Return the (X, Y) coordinate for the center point of the cell that contains the specified text.  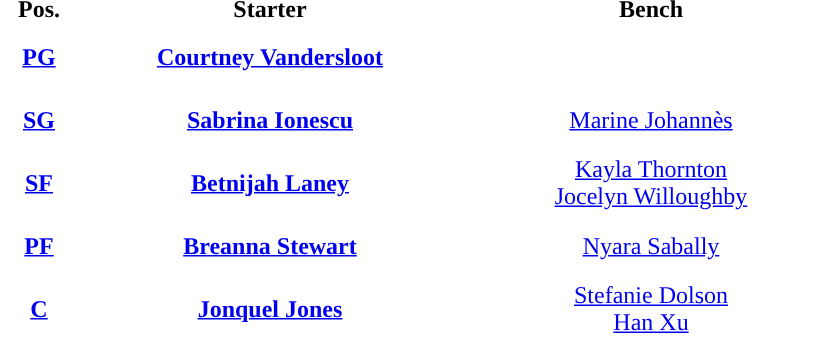
Breanna Stewart (270, 246)
Betnijah Laney (270, 183)
Kayla ThorntonJocelyn Willoughby (651, 183)
Jonquel Jones (270, 309)
Stefanie DolsonHan Xu (651, 309)
Courtney Vandersloot (270, 57)
SG (39, 120)
C (39, 309)
Nyara Sabally (651, 246)
Sabrina Ionescu (270, 120)
PF (39, 246)
SF (39, 183)
Marine Johannès (651, 120)
PG (39, 57)
